Determine the (X, Y) coordinate at the center of the cell enclosing the given text.  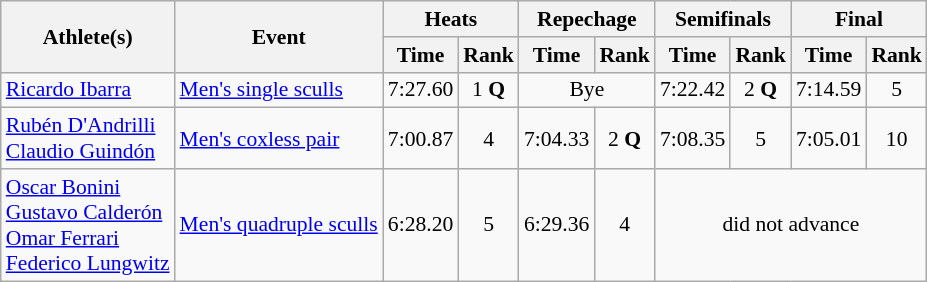
7:08.35 (692, 138)
Men's quadruple sculls (279, 225)
6:28.20 (420, 225)
Rubén D'AndrilliClaudio Guindón (88, 138)
Oscar Bonini Gustavo Calderón Omar Ferrari Federico Lungwitz (88, 225)
Semifinals (723, 19)
1 Q (488, 90)
Bye (587, 90)
Men's single sculls (279, 90)
Event (279, 36)
7:14.59 (828, 90)
7:00.87 (420, 138)
7:05.01 (828, 138)
Men's coxless pair (279, 138)
Final (859, 19)
7:27.60 (420, 90)
7:04.33 (556, 138)
Heats (451, 19)
6:29.36 (556, 225)
did not advance (791, 225)
7:22.42 (692, 90)
Repechage (587, 19)
Athlete(s) (88, 36)
Ricardo Ibarra (88, 90)
10 (896, 138)
